Determine the (X, Y) coordinate at the center of the cell enclosing the given text.  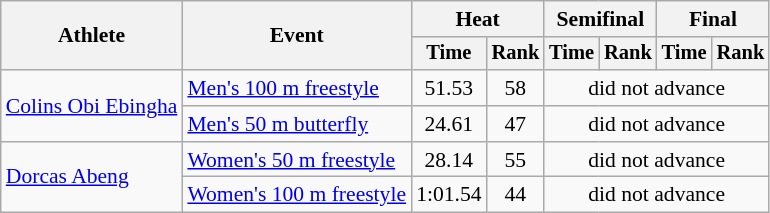
Dorcas Abeng (92, 178)
Event (296, 36)
Final (713, 19)
51.53 (448, 88)
Women's 50 m freestyle (296, 160)
Athlete (92, 36)
1:01.54 (448, 195)
24.61 (448, 124)
Women's 100 m freestyle (296, 195)
58 (516, 88)
28.14 (448, 160)
44 (516, 195)
Men's 50 m butterfly (296, 124)
Heat (478, 19)
Colins Obi Ebingha (92, 106)
47 (516, 124)
Men's 100 m freestyle (296, 88)
55 (516, 160)
Semifinal (600, 19)
